From the cell containing the given text, extract its center point as (X, Y) coordinate. 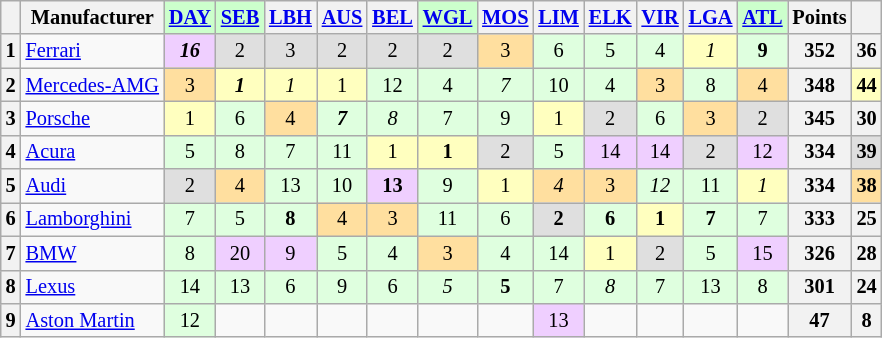
Manufacturer (92, 17)
326 (820, 253)
345 (820, 118)
BMW (92, 253)
24 (867, 287)
16 (190, 51)
Porsche (92, 118)
30 (867, 118)
DAY (190, 17)
SEB (240, 17)
VIR (660, 17)
Acura (92, 152)
Lamborghini (92, 219)
MOS (505, 17)
25 (867, 219)
352 (820, 51)
ELK (610, 17)
Points (820, 17)
15 (762, 253)
28 (867, 253)
38 (867, 186)
47 (820, 320)
BEL (392, 17)
LIM (558, 17)
Lexus (92, 287)
ATL (762, 17)
348 (820, 85)
333 (820, 219)
Audi (92, 186)
301 (820, 287)
Aston Martin (92, 320)
AUS (342, 17)
LBH (290, 17)
LGA (711, 17)
36 (867, 51)
39 (867, 152)
20 (240, 253)
Ferrari (92, 51)
WGL (448, 17)
44 (867, 85)
Mercedes-AMG (92, 85)
